Extract the [X, Y] coordinate from the center of the cell holding the provided text.  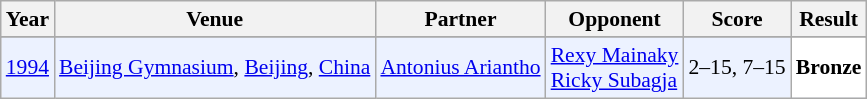
Venue [214, 19]
Bronze [829, 68]
2–15, 7–15 [736, 68]
Year [28, 19]
Partner [460, 19]
1994 [28, 68]
Rexy Mainaky Ricky Subagja [615, 68]
Result [829, 19]
Antonius Ariantho [460, 68]
Score [736, 19]
Beijing Gymnasium, Beijing, China [214, 68]
Opponent [615, 19]
